Capture the cell that displays the provided text and extract its [x, y] central coordinate. 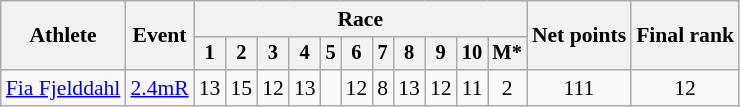
111 [579, 88]
1 [210, 54]
7 [382, 54]
15 [241, 88]
Athlete [64, 36]
2.4mR [159, 88]
10 [472, 54]
Net points [579, 36]
Fia Fjelddahl [64, 88]
M* [508, 54]
6 [357, 54]
9 [441, 54]
Event [159, 36]
Race [360, 19]
Final rank [685, 36]
3 [273, 54]
11 [472, 88]
4 [305, 54]
5 [331, 54]
